Find where the given text appears and provide that cell's center as (x, y) coordinate. 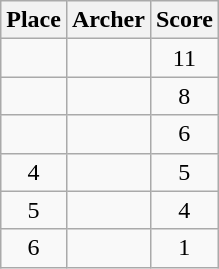
1 (184, 248)
Archer (108, 20)
Score (184, 20)
11 (184, 58)
8 (184, 96)
Place (34, 20)
